Identify which cell holds the provided text, then report its (x, y) central coordinate. 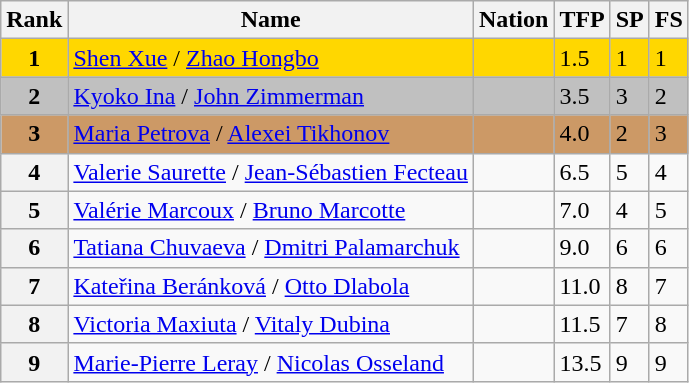
Maria Petrova / Alexei Tikhonov (271, 134)
Nation (513, 20)
11.5 (582, 324)
Name (271, 20)
Valerie Saurette / Jean-Sébastien Fecteau (271, 172)
Victoria Maxiuta / Vitaly Dubina (271, 324)
TFP (582, 20)
Kateřina Beránková / Otto Dlabola (271, 286)
6.5 (582, 172)
FS (668, 20)
Valérie Marcoux / Bruno Marcotte (271, 210)
11.0 (582, 286)
Kyoko Ina / John Zimmerman (271, 96)
Shen Xue / Zhao Hongbo (271, 58)
Rank (34, 20)
13.5 (582, 362)
3.5 (582, 96)
9.0 (582, 248)
4.0 (582, 134)
Marie-Pierre Leray / Nicolas Osseland (271, 362)
Tatiana Chuvaeva / Dmitri Palamarchuk (271, 248)
7.0 (582, 210)
SP (630, 20)
1.5 (582, 58)
